Extract the [X, Y] coordinate from the center of the cell holding the provided text.  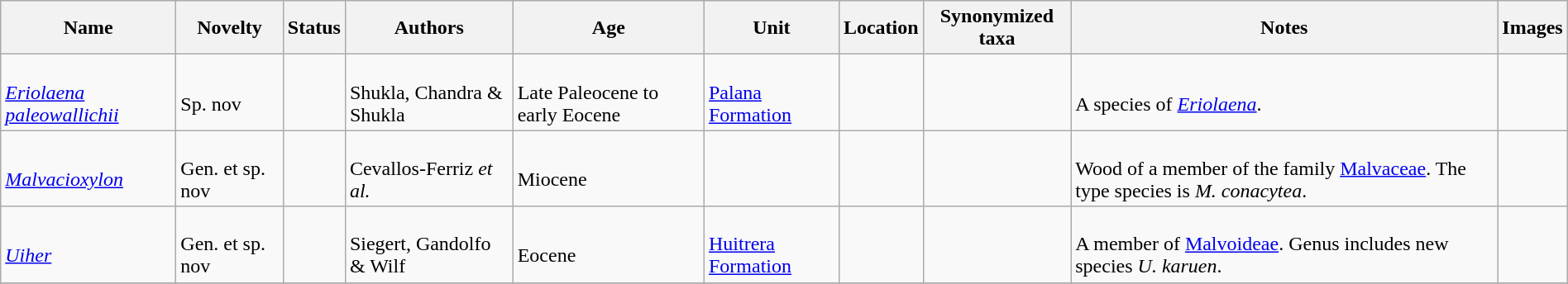
Cevallos-Ferriz et al. [428, 168]
Age [609, 28]
Late Paleocene to early Eocene [609, 92]
Location [881, 28]
Wood of a member of the family Malvaceae. The type species is M. conacytea. [1284, 168]
Status [314, 28]
Huitrera Formation [771, 244]
Notes [1284, 28]
Unit [771, 28]
Shukla, Chandra & Shukla [428, 92]
Eocene [609, 244]
Name [88, 28]
A species of Eriolaena. [1284, 92]
Images [1532, 28]
Novelty [230, 28]
Uiher [88, 244]
Eriolaena paleowallichii [88, 92]
Malvacioxylon [88, 168]
Miocene [609, 168]
Siegert, Gandolfo & Wilf [428, 244]
Authors [428, 28]
A member of Malvoideae. Genus includes new species U. karuen. [1284, 244]
Synonymized taxa [997, 28]
Sp. nov [230, 92]
Palana Formation [771, 92]
